Extract the [x, y] coordinate from the center of the cell holding the provided text.  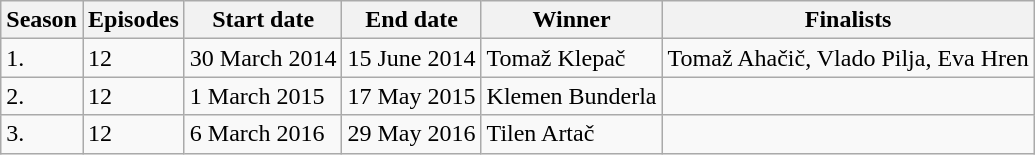
1 March 2015 [263, 96]
Tomaž Ahačič, Vlado Pilja, Eva Hren [848, 58]
Winner [572, 20]
End date [412, 20]
Episodes [133, 20]
Start date [263, 20]
15 June 2014 [412, 58]
3. [42, 134]
6 March 2016 [263, 134]
Klemen Bunderla [572, 96]
2. [42, 96]
29 May 2016 [412, 134]
Finalists [848, 20]
Tilen Artač [572, 134]
Season [42, 20]
30 March 2014 [263, 58]
17 May 2015 [412, 96]
Tomaž Klepač [572, 58]
1. [42, 58]
